Determine the (x, y) coordinate at the center of the cell enclosing the given text.  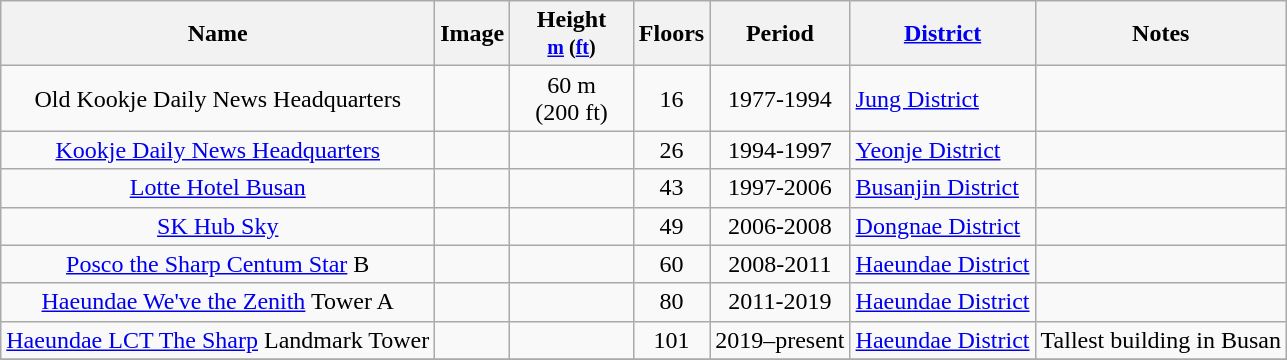
16 (671, 98)
80 (671, 302)
60 (671, 264)
101 (671, 340)
1977-1994 (780, 98)
60 m (200 ft) (572, 98)
1997-2006 (780, 188)
49 (671, 226)
Heightm (ft) (572, 34)
Notes (1160, 34)
1994-1997 (780, 150)
43 (671, 188)
2008-2011 (780, 264)
Tallest building in Busan (1160, 340)
2006-2008 (780, 226)
26 (671, 150)
Floors (671, 34)
Haeundae LCT The Sharp Landmark Tower (218, 340)
Image (472, 34)
District (942, 34)
Jung District (942, 98)
Busanjin District (942, 188)
2019–present (780, 340)
SK Hub Sky (218, 226)
Dongnae District (942, 226)
Lotte Hotel Busan (218, 188)
Haeundae We've the Zenith Tower A (218, 302)
Yeonje District (942, 150)
Name (218, 34)
Kookje Daily News Headquarters (218, 150)
2011-2019 (780, 302)
Old Kookje Daily News Headquarters (218, 98)
Posco the Sharp Centum Star B (218, 264)
Period (780, 34)
